Return the [x, y] coordinate for the center point of the cell that contains the specified text.  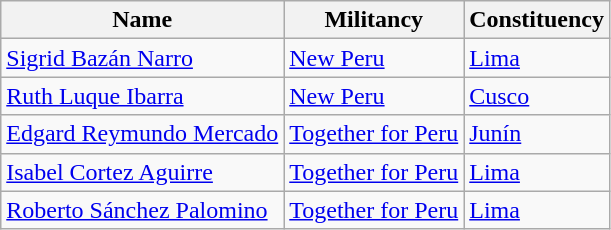
Constituency [537, 20]
Name [142, 20]
Cusco [537, 96]
Ruth Luque Ibarra [142, 96]
Roberto Sánchez Palomino [142, 210]
Junín [537, 134]
Sigrid Bazán Narro [142, 58]
Militancy [374, 20]
Isabel Cortez Aguirre [142, 172]
Edgard Reymundo Mercado [142, 134]
